Find where the given text appears and provide that cell's center as (x, y) coordinate. 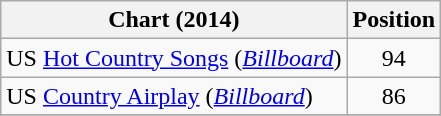
Position (394, 20)
US Country Airplay (Billboard) (174, 96)
86 (394, 96)
Chart (2014) (174, 20)
US Hot Country Songs (Billboard) (174, 58)
94 (394, 58)
